Capture the cell that displays the provided text and extract its (x, y) central coordinate. 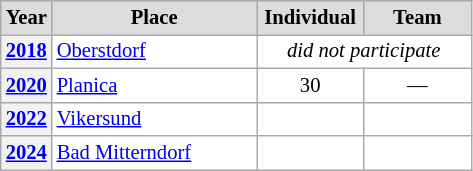
2018 (26, 51)
Planica (154, 85)
— (418, 85)
did not participate (363, 51)
2022 (26, 119)
Place (154, 17)
Year (26, 17)
2024 (26, 153)
2020 (26, 85)
Vikersund (154, 119)
Team (418, 17)
Bad Mitterndorf (154, 153)
Individual (310, 17)
30 (310, 85)
Oberstdorf (154, 51)
